Locate the cell with the specified text and output its [x, y] center coordinate. 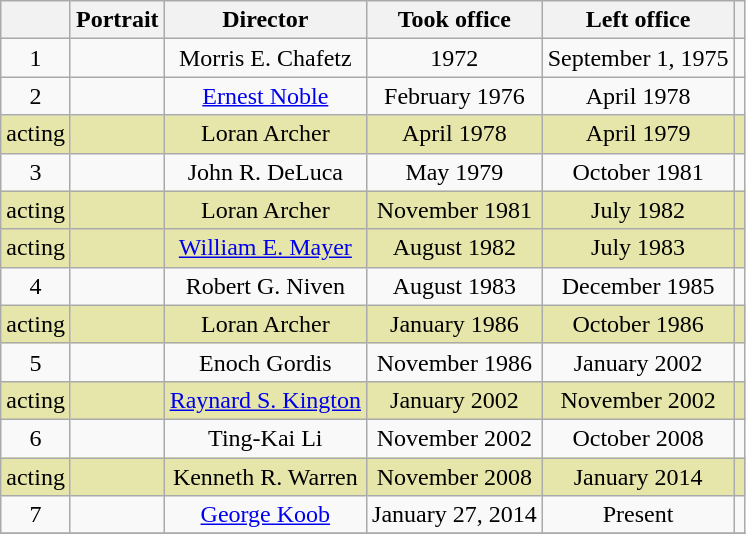
Director [265, 20]
December 1985 [638, 286]
John R. DeLuca [265, 172]
July 1982 [638, 210]
Ting-Kai Li [265, 438]
November 1981 [455, 210]
George Koob [265, 515]
2 [36, 96]
November 1986 [455, 362]
1 [36, 58]
January 27, 2014 [455, 515]
November 2008 [455, 477]
4 [36, 286]
7 [36, 515]
Left office [638, 20]
Morris E. Chafetz [265, 58]
Raynard S. Kington [265, 400]
October 1986 [638, 324]
Took office [455, 20]
July 1983 [638, 248]
August 1983 [455, 286]
February 1976 [455, 96]
3 [36, 172]
January 1986 [455, 324]
Kenneth R. Warren [265, 477]
April 1979 [638, 134]
Enoch Gordis [265, 362]
Present [638, 515]
August 1982 [455, 248]
May 1979 [455, 172]
September 1, 1975 [638, 58]
October 2008 [638, 438]
1972 [455, 58]
January 2014 [638, 477]
William E. Mayer [265, 248]
Robert G. Niven [265, 286]
5 [36, 362]
6 [36, 438]
Portrait [117, 20]
Ernest Noble [265, 96]
October 1981 [638, 172]
